Detect which cell encompasses the target text, then output its (x, y) center coordinate. 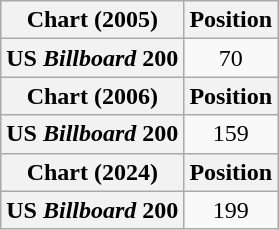
Chart (2005) (92, 20)
70 (231, 58)
Chart (2006) (92, 96)
Chart (2024) (92, 172)
199 (231, 210)
159 (231, 134)
